Provide the (X, Y) coordinate of the cell's center where the given text is located.  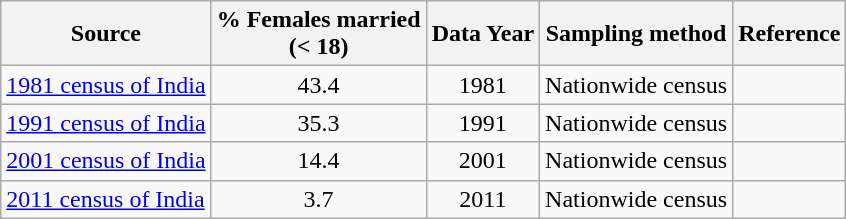
1981 (482, 85)
Source (106, 34)
Sampling method (636, 34)
Data Year (482, 34)
14.4 (318, 161)
3.7 (318, 199)
1981 census of India (106, 85)
2001 (482, 161)
2001 census of India (106, 161)
1991 census of India (106, 123)
35.3 (318, 123)
43.4 (318, 85)
Reference (790, 34)
% Females married(< 18) (318, 34)
2011 (482, 199)
1991 (482, 123)
2011 census of India (106, 199)
